Return [X, Y] of the center of cell containing provided text 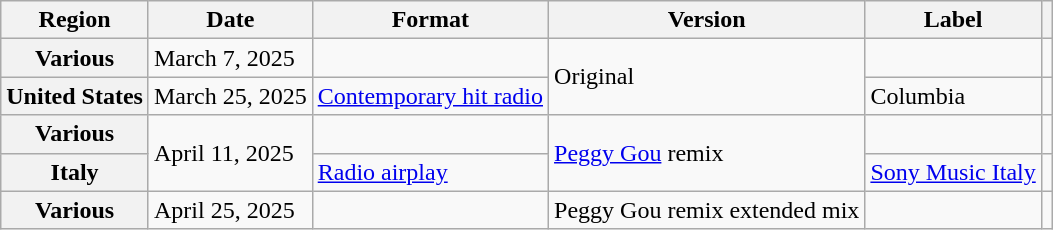
Date [230, 20]
April 25, 2025 [230, 210]
Version [707, 20]
Region [75, 20]
Sony Music Italy [953, 172]
April 11, 2025 [230, 153]
March 7, 2025 [230, 58]
Original [707, 77]
Format [430, 20]
Radio airplay [430, 172]
Columbia [953, 96]
Peggy Gou remix extended mix [707, 210]
United States [75, 96]
March 25, 2025 [230, 96]
Italy [75, 172]
Label [953, 20]
Peggy Gou remix [707, 153]
Contemporary hit radio [430, 96]
